Determine the (x, y) coordinate at the center of the cell enclosing the given text.  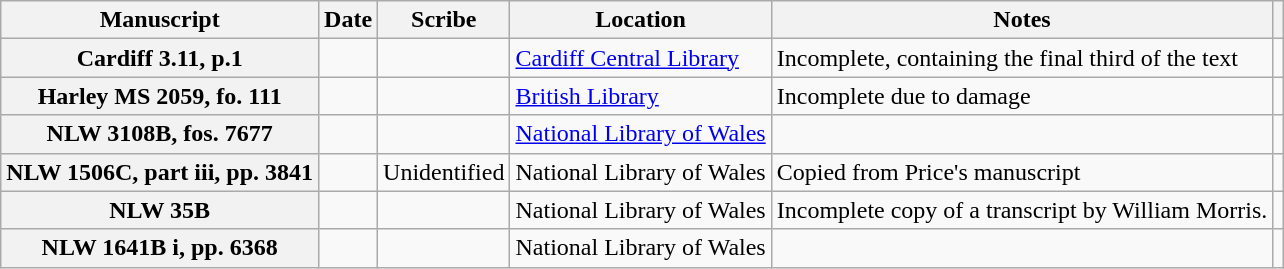
Cardiff 3.11, p.1 (160, 58)
Unidentified (444, 172)
Incomplete copy of a transcript by William Morris. (1022, 210)
British Library (640, 96)
Date (348, 20)
NLW 35B (160, 210)
NLW 1641B i, pp. 6368 (160, 248)
NLW 1506C, part iii, pp. 3841 (160, 172)
Incomplete due to damage (1022, 96)
Cardiff Central Library (640, 58)
NLW 3108B, fos. 7677 (160, 134)
Notes (1022, 20)
Scribe (444, 20)
Incomplete, containing the final third of the text (1022, 58)
Copied from Price's manuscript (1022, 172)
Location (640, 20)
Manuscript (160, 20)
Harley MS 2059, fo. 111 (160, 96)
